Return [x, y] of the center of cell containing provided text 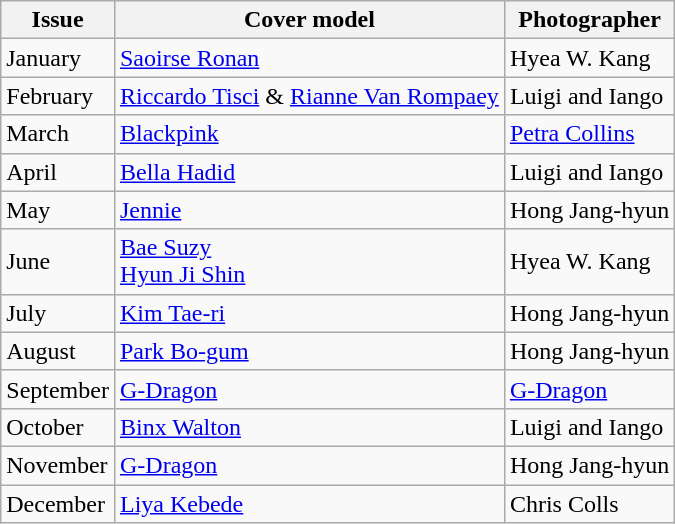
Jennie [309, 210]
September [58, 389]
Saoirse Ronan [309, 58]
April [58, 172]
February [58, 96]
July [58, 313]
January [58, 58]
June [58, 262]
August [58, 351]
Petra Collins [589, 134]
Liya Kebede [309, 503]
Cover model [309, 20]
Bella Hadid [309, 172]
Kim Tae-ri [309, 313]
October [58, 427]
Bae SuzyHyun Ji Shin [309, 262]
Binx Walton [309, 427]
Park Bo-gum [309, 351]
Riccardo Tisci & Rianne Van Rompaey [309, 96]
May [58, 210]
Photographer [589, 20]
December [58, 503]
Issue [58, 20]
November [58, 465]
Chris Colls [589, 503]
Blackpink [309, 134]
March [58, 134]
